Output the [x, y] coordinate of the center of the cell containing the given text.  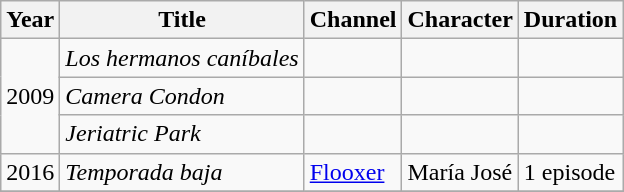
1 episode [570, 172]
Year [30, 20]
Temporada baja [182, 172]
Channel [353, 20]
2009 [30, 96]
2016 [30, 172]
Title [182, 20]
Duration [570, 20]
Jeriatric Park [182, 134]
María José [460, 172]
Los hermanos caníbales [182, 58]
Flooxer [353, 172]
Character [460, 20]
Camera Condon [182, 96]
